Return the [x, y] coordinate for the center point of the cell that contains the specified text.  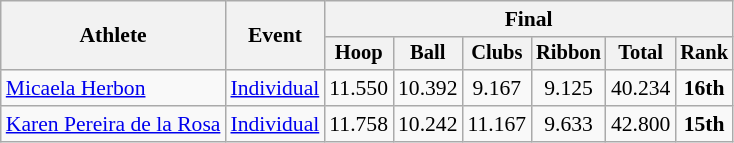
11.167 [496, 124]
9.167 [496, 88]
Micaela Herbon [114, 88]
11.550 [358, 88]
9.125 [568, 88]
Athlete [114, 36]
Karen Pereira de la Rosa [114, 124]
15th [704, 124]
10.242 [428, 124]
10.392 [428, 88]
Ball [428, 54]
Clubs [496, 54]
Final [528, 19]
Total [640, 54]
9.633 [568, 124]
Rank [704, 54]
Ribbon [568, 54]
16th [704, 88]
40.234 [640, 88]
Event [274, 36]
42.800 [640, 124]
Hoop [358, 54]
11.758 [358, 124]
